Provide the (X, Y) coordinate of the cell's center where the given text is located.  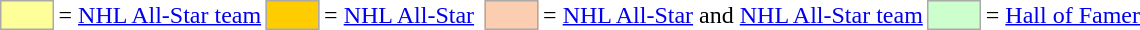
= NHL All-Star and NHL All-Star team (734, 15)
= NHL All-Star team (160, 15)
= NHL All-Star (400, 15)
